Provide the [x, y] coordinate of the cell's center where the given text is located.  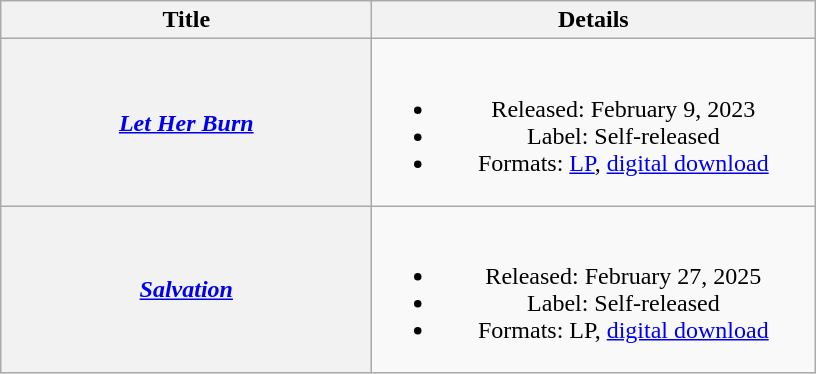
Title [186, 20]
Released: February 27, 2025Label: Self-releasedFormats: LP, digital download [594, 290]
Salvation [186, 290]
Let Her Burn [186, 122]
Released: February 9, 2023Label: Self-releasedFormats: LP, digital download [594, 122]
Details [594, 20]
